Detect which cell encompasses the target text, then output its [x, y] center coordinate. 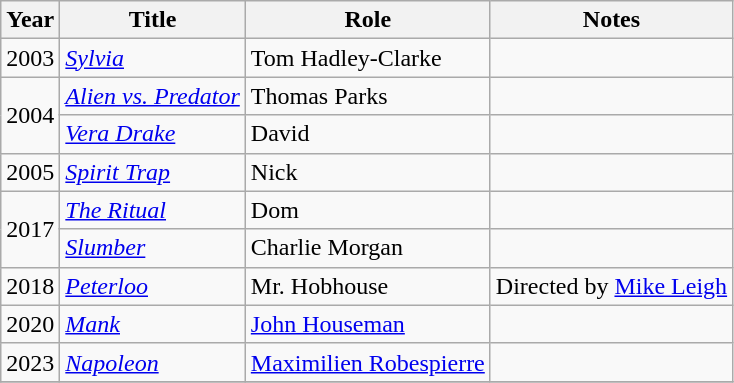
Nick [368, 172]
Mr. Hobhouse [368, 286]
John Houseman [368, 324]
David [368, 134]
2005 [30, 172]
Peterloo [152, 286]
Dom [368, 210]
Directed by Mike Leigh [611, 286]
2020 [30, 324]
2017 [30, 229]
Napoleon [152, 362]
Spirit Trap [152, 172]
Alien vs. Predator [152, 96]
Role [368, 20]
Tom Hadley-Clarke [368, 58]
Vera Drake [152, 134]
Slumber [152, 248]
2004 [30, 115]
Thomas Parks [368, 96]
Charlie Morgan [368, 248]
2018 [30, 286]
2003 [30, 58]
2023 [30, 362]
Notes [611, 20]
Sylvia [152, 58]
Year [30, 20]
The Ritual [152, 210]
Mank [152, 324]
Title [152, 20]
Maximilien Robespierre [368, 362]
